Search for the cell housing the specified text and yield its (x, y) center coordinate. 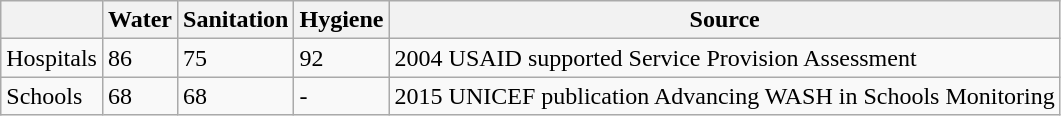
Hygiene (342, 20)
2004 USAID supported Service Provision Assessment (724, 58)
- (342, 96)
Sanitation (236, 20)
86 (140, 58)
Hospitals (52, 58)
92 (342, 58)
75 (236, 58)
Water (140, 20)
Schools (52, 96)
Source (724, 20)
2015 UNICEF publication Advancing WASH in Schools Monitoring (724, 96)
